Return [X, Y] of the center of cell containing provided text 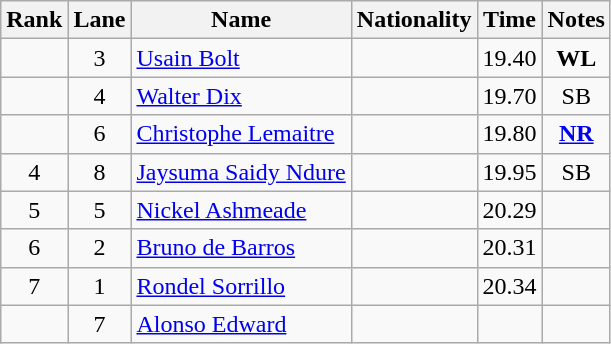
19.70 [510, 96]
Alonso Edward [241, 324]
20.31 [510, 248]
19.95 [510, 172]
1 [100, 286]
Bruno de Barros [241, 248]
Time [510, 20]
Nickel Ashmeade [241, 210]
19.40 [510, 58]
Rondel Sorrillo [241, 286]
NR [576, 134]
Rank [34, 20]
Usain Bolt [241, 58]
20.34 [510, 286]
WL [576, 58]
Nationality [414, 20]
19.80 [510, 134]
Jaysuma Saidy Ndure [241, 172]
8 [100, 172]
2 [100, 248]
Lane [100, 20]
Walter Dix [241, 96]
3 [100, 58]
Notes [576, 20]
Name [241, 20]
20.29 [510, 210]
Christophe Lemaitre [241, 134]
